Search for the cell housing the specified text and yield its [X, Y] center coordinate. 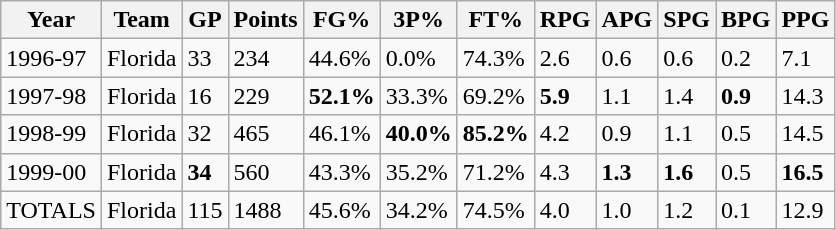
BPG [746, 20]
Team [141, 20]
69.2% [496, 96]
APG [627, 20]
0.0% [418, 58]
85.2% [496, 134]
GP [205, 20]
7.1 [806, 58]
SPG [687, 20]
0.2 [746, 58]
560 [266, 172]
0.1 [746, 210]
43.3% [342, 172]
12.9 [806, 210]
RPG [565, 20]
4.2 [565, 134]
71.2% [496, 172]
14.3 [806, 96]
1.4 [687, 96]
1.6 [687, 172]
4.3 [565, 172]
1996-97 [52, 58]
1.3 [627, 172]
1998-99 [52, 134]
465 [266, 134]
234 [266, 58]
1.2 [687, 210]
1997-98 [52, 96]
46.1% [342, 134]
44.6% [342, 58]
2.6 [565, 58]
33.3% [418, 96]
35.2% [418, 172]
32 [205, 134]
115 [205, 210]
34 [205, 172]
5.9 [565, 96]
74.3% [496, 58]
1.0 [627, 210]
3P% [418, 20]
FG% [342, 20]
45.6% [342, 210]
74.5% [496, 210]
33 [205, 58]
Points [266, 20]
FT% [496, 20]
1488 [266, 210]
Year [52, 20]
16.5 [806, 172]
PPG [806, 20]
1999-00 [52, 172]
34.2% [418, 210]
16 [205, 96]
TOTALS [52, 210]
14.5 [806, 134]
4.0 [565, 210]
52.1% [342, 96]
40.0% [418, 134]
229 [266, 96]
